Determine the [X, Y] coordinate at the center of the cell enclosing the given text.  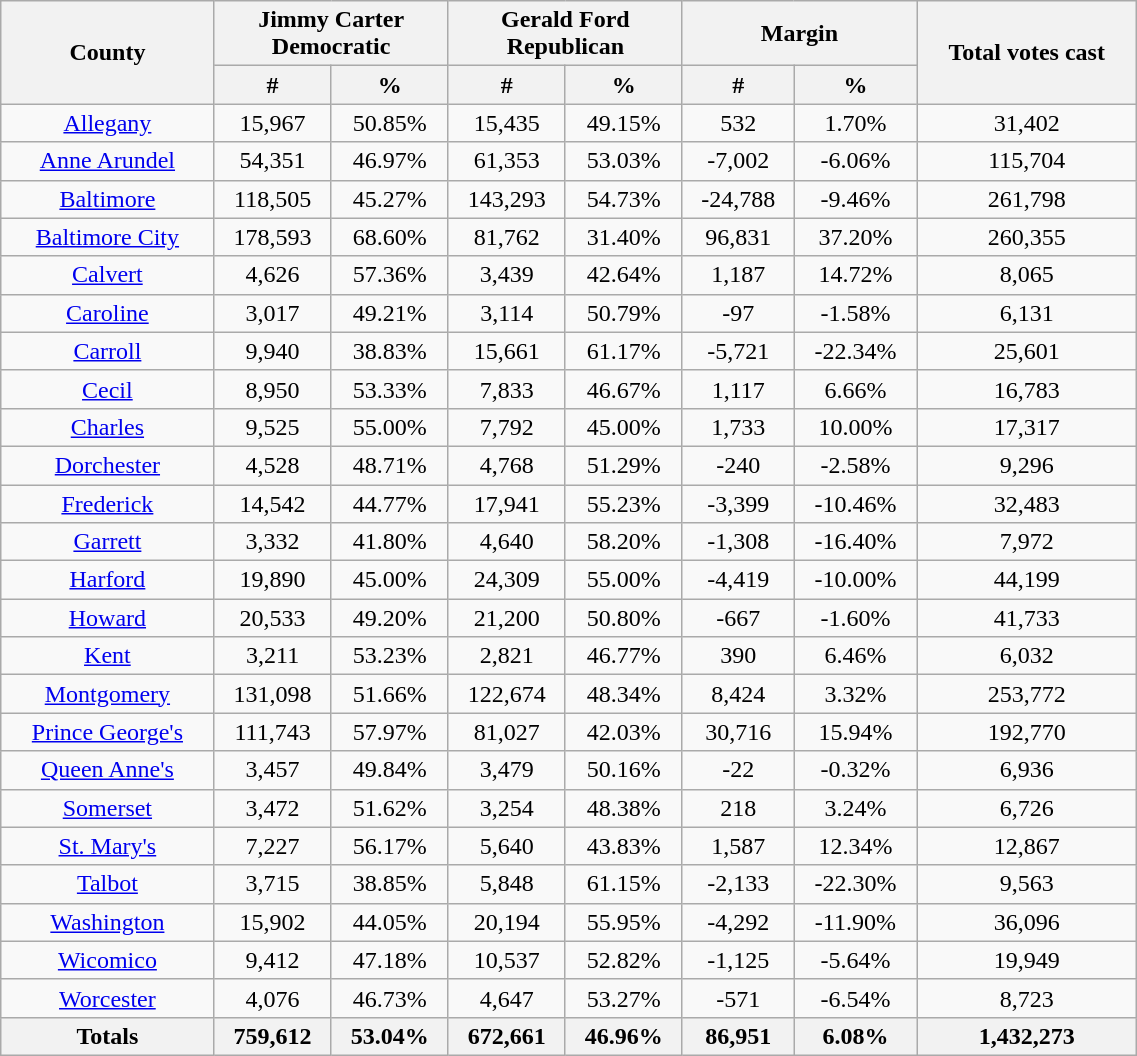
Baltimore [108, 199]
143,293 [506, 199]
4,647 [506, 998]
14.72% [855, 275]
17,941 [506, 503]
3,457 [272, 770]
-5.64% [855, 960]
54,351 [272, 161]
55.23% [624, 503]
-1,125 [738, 960]
3,017 [272, 313]
17,317 [1027, 427]
10,537 [506, 960]
51.66% [390, 694]
50.85% [390, 123]
19,890 [272, 580]
53.23% [390, 656]
-10.00% [855, 580]
8,950 [272, 389]
-1,308 [738, 542]
532 [738, 123]
38.83% [390, 351]
81,762 [506, 237]
55.95% [624, 922]
46.96% [624, 1036]
57.36% [390, 275]
6.08% [855, 1036]
5,848 [506, 884]
Prince George's [108, 732]
Howard [108, 618]
Dorchester [108, 465]
50.79% [624, 313]
46.77% [624, 656]
Carroll [108, 351]
20,533 [272, 618]
4,768 [506, 465]
Total votes cast [1027, 52]
6,131 [1027, 313]
Garrett [108, 542]
7,833 [506, 389]
49.21% [390, 313]
672,661 [506, 1036]
Jimmy CarterDemocratic [331, 34]
42.64% [624, 275]
9,525 [272, 427]
3,472 [272, 808]
Margin [799, 34]
218 [738, 808]
50.16% [624, 770]
53.03% [624, 161]
Baltimore City [108, 237]
Kent [108, 656]
53.04% [390, 1036]
44.05% [390, 922]
12.34% [855, 846]
Calvert [108, 275]
-0.32% [855, 770]
14,542 [272, 503]
41.80% [390, 542]
192,770 [1027, 732]
Caroline [108, 313]
Talbot [108, 884]
Montgomery [108, 694]
46.73% [390, 998]
5,640 [506, 846]
8,065 [1027, 275]
1,733 [738, 427]
3.24% [855, 808]
6.66% [855, 389]
Allegany [108, 123]
-4,292 [738, 922]
47.18% [390, 960]
86,951 [738, 1036]
-9.46% [855, 199]
115,704 [1027, 161]
4,640 [506, 542]
1.70% [855, 123]
1,587 [738, 846]
-22 [738, 770]
-16.40% [855, 542]
-240 [738, 465]
48.34% [624, 694]
3,332 [272, 542]
Somerset [108, 808]
Charles [108, 427]
Worcester [108, 998]
4,528 [272, 465]
1,117 [738, 389]
41,733 [1027, 618]
57.97% [390, 732]
3.32% [855, 694]
7,792 [506, 427]
31,402 [1027, 123]
260,355 [1027, 237]
Frederick [108, 503]
49.84% [390, 770]
-3,399 [738, 503]
6,726 [1027, 808]
4,076 [272, 998]
20,194 [506, 922]
9,296 [1027, 465]
-22.30% [855, 884]
7,972 [1027, 542]
51.29% [624, 465]
50.80% [624, 618]
261,798 [1027, 199]
178,593 [272, 237]
-11.90% [855, 922]
44,199 [1027, 580]
15,902 [272, 922]
24,309 [506, 580]
9,940 [272, 351]
Washington [108, 922]
61,353 [506, 161]
48.71% [390, 465]
-667 [738, 618]
96,831 [738, 237]
-6.06% [855, 161]
Anne Arundel [108, 161]
Harford [108, 580]
-7,002 [738, 161]
-571 [738, 998]
-2.58% [855, 465]
1,432,273 [1027, 1036]
30,716 [738, 732]
Wicomico [108, 960]
19,949 [1027, 960]
Gerald FordRepublican [565, 34]
56.17% [390, 846]
21,200 [506, 618]
36,096 [1027, 922]
-24,788 [738, 199]
42.03% [624, 732]
3,211 [272, 656]
45.27% [390, 199]
3,254 [506, 808]
53.33% [390, 389]
15,967 [272, 123]
51.62% [390, 808]
6.46% [855, 656]
-1.58% [855, 313]
10.00% [855, 427]
12,867 [1027, 846]
-1.60% [855, 618]
9,563 [1027, 884]
Totals [108, 1036]
15,661 [506, 351]
3,439 [506, 275]
81,027 [506, 732]
3,114 [506, 313]
County [108, 52]
-97 [738, 313]
-5,721 [738, 351]
54.73% [624, 199]
25,601 [1027, 351]
7,227 [272, 846]
1,187 [738, 275]
122,674 [506, 694]
4,626 [272, 275]
37.20% [855, 237]
44.77% [390, 503]
61.17% [624, 351]
46.67% [624, 389]
6,032 [1027, 656]
49.15% [624, 123]
16,783 [1027, 389]
390 [738, 656]
131,098 [272, 694]
118,505 [272, 199]
38.85% [390, 884]
15.94% [855, 732]
-4,419 [738, 580]
759,612 [272, 1036]
3,479 [506, 770]
68.60% [390, 237]
32,483 [1027, 503]
St. Mary's [108, 846]
48.38% [624, 808]
-6.54% [855, 998]
-22.34% [855, 351]
31.40% [624, 237]
43.83% [624, 846]
111,743 [272, 732]
15,435 [506, 123]
46.97% [390, 161]
Cecil [108, 389]
58.20% [624, 542]
253,772 [1027, 694]
8,424 [738, 694]
6,936 [1027, 770]
9,412 [272, 960]
52.82% [624, 960]
61.15% [624, 884]
8,723 [1027, 998]
49.20% [390, 618]
-10.46% [855, 503]
-2,133 [738, 884]
Queen Anne's [108, 770]
2,821 [506, 656]
53.27% [624, 998]
3,715 [272, 884]
